From the cell containing the given text, extract its center point as [X, Y] coordinate. 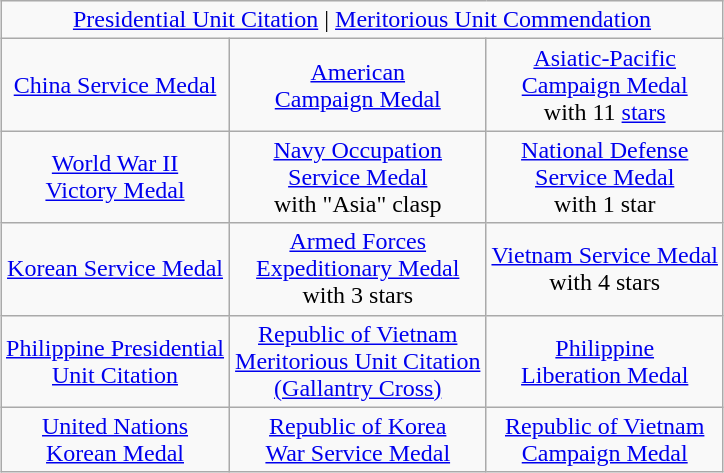
AmericanCampaign Medal [358, 85]
Republic of KoreaWar Service Medal [358, 440]
Korean Service Medal [114, 269]
Presidential Unit Citation | Meritorious Unit Commendation [362, 20]
Asiatic-PacificCampaign Medalwith 11 stars [605, 85]
China Service Medal [114, 85]
Republic of VietnamCampaign Medal [605, 440]
United NationsKorean Medal [114, 440]
Armed ForcesExpeditionary Medalwith 3 stars [358, 269]
Vietnam Service Medalwith 4 stars [605, 269]
Republic of VietnamMeritorious Unit Citation(Gallantry Cross) [358, 361]
World War IIVictory Medal [114, 177]
National DefenseService Medalwith 1 star [605, 177]
Philippine PresidentialUnit Citation [114, 361]
PhilippineLiberation Medal [605, 361]
Navy OccupationService Medalwith "Asia" clasp [358, 177]
